Provide the (X, Y) coordinate of the cell's center where the given text is located.  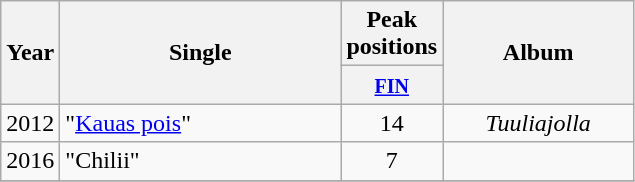
"Chilii" (200, 161)
2012 (30, 123)
2016 (30, 161)
FIN (392, 85)
14 (392, 123)
Tuuliajolla (538, 123)
Album (538, 52)
7 (392, 161)
"Kauas pois" (200, 123)
Year (30, 52)
Peak positions (392, 34)
Single (200, 52)
